Capture the cell that displays the provided text and extract its (x, y) central coordinate. 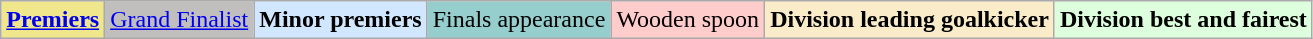
Minor premiers (340, 20)
Wooden spoon (688, 20)
Grand Finalist (180, 20)
Finals appearance (519, 20)
Division best and fairest (1183, 20)
Division leading goalkicker (910, 20)
Premiers (53, 20)
